Locate the cell with the specified text and output its [x, y] center coordinate. 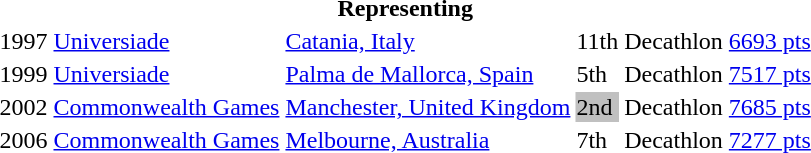
5th [598, 74]
11th [598, 41]
Commonwealth Games [166, 107]
Catania, Italy [428, 41]
Palma de Mallorca, Spain [428, 74]
2nd [598, 107]
Manchester, United Kingdom [428, 107]
